Pinpoint the cell where the given text exists, returning its (X, Y) midpoint coordinate. 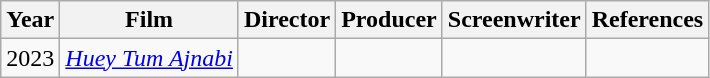
Film (150, 20)
References (648, 20)
2023 (30, 58)
Director (286, 20)
Producer (390, 20)
Year (30, 20)
Huey Tum Ajnabi (150, 58)
Screenwriter (514, 20)
